Scan for the cell matching the given text and deliver its (x, y) coordinate at center. 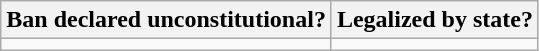
Ban declared unconstitutional? (166, 20)
Legalized by state? (434, 20)
